For the text-containing cell, return its midpoint in (x, y) coordinate format. 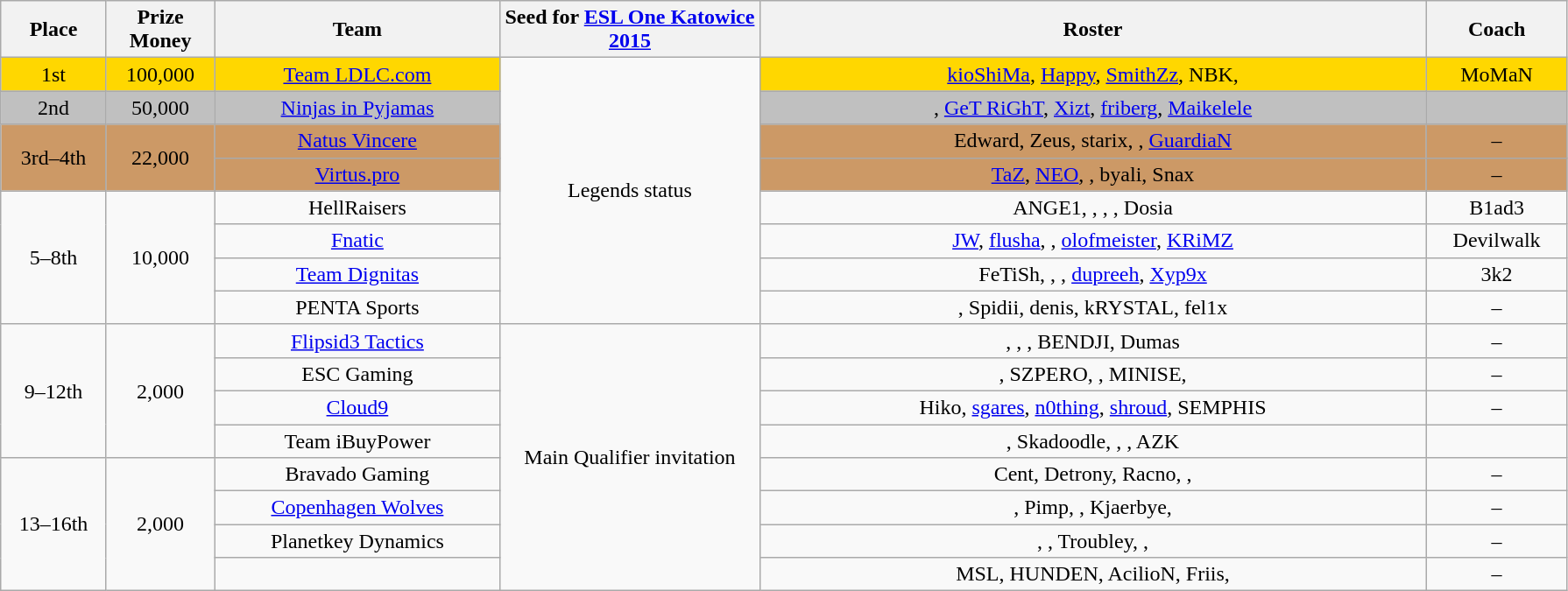
Legends status (630, 191)
, Pimp, , Kjaerbye, (1093, 508)
, SZPERO, , MINISE, (1093, 374)
ANGE1, , , , Dosia (1093, 208)
Cloud9 (357, 407)
22,000 (160, 158)
Team (357, 30)
2nd (54, 108)
3k2 (1496, 274)
Ninjas in Pyjamas (357, 108)
Natus Vincere (357, 141)
ESC Gaming (357, 374)
Devilwalk (1496, 241)
TaZ, NEO, , byali, Snax (1093, 174)
PENTA Sports (357, 307)
, Skadoodle, , , AZK (1093, 440)
13–16th (54, 524)
Seed for ESL One Katowice 2015 (630, 30)
Main Qualifier invitation (630, 457)
Coach (1496, 30)
Team iBuyPower (357, 440)
Team Dignitas (357, 274)
50,000 (160, 108)
Flipsid3 Tactics (357, 341)
Place (54, 30)
FeTiSh, , , dupreeh, Xyp9x (1093, 274)
, , , BENDJI, Dumas (1093, 341)
Virtus.pro (357, 174)
10,000 (160, 257)
, GeT RiGhT, Xizt, friberg, Maikelele (1093, 108)
Fnatic (357, 241)
, Spidii, denis, kRYSTAL, fel1x (1093, 307)
MoMaN (1496, 74)
, , Troubley, , (1093, 541)
Bravado Gaming (357, 475)
Prize Money (160, 30)
Cent, Detrony, Racno, , (1093, 475)
Roster (1093, 30)
Hiko, sgares, n0thing, shroud, SEMPHIS (1093, 407)
5–8th (54, 257)
Planetkey Dynamics (357, 541)
3rd–4th (54, 158)
9–12th (54, 390)
1st (54, 74)
JW, flusha, , olofmeister, KRiMZ (1093, 241)
Edward, Zeus, starix, , GuardiaN (1093, 141)
Copenhagen Wolves (357, 508)
kioShiMa, Happy, SmithZz, NBK, (1093, 74)
HellRaisers (357, 208)
MSL, HUNDEN, AcilioN, Friis, (1093, 574)
B1ad3 (1496, 208)
Team LDLC.com (357, 74)
100,000 (160, 74)
